Return the [x, y] coordinate for the center point of the cell that contains the specified text.  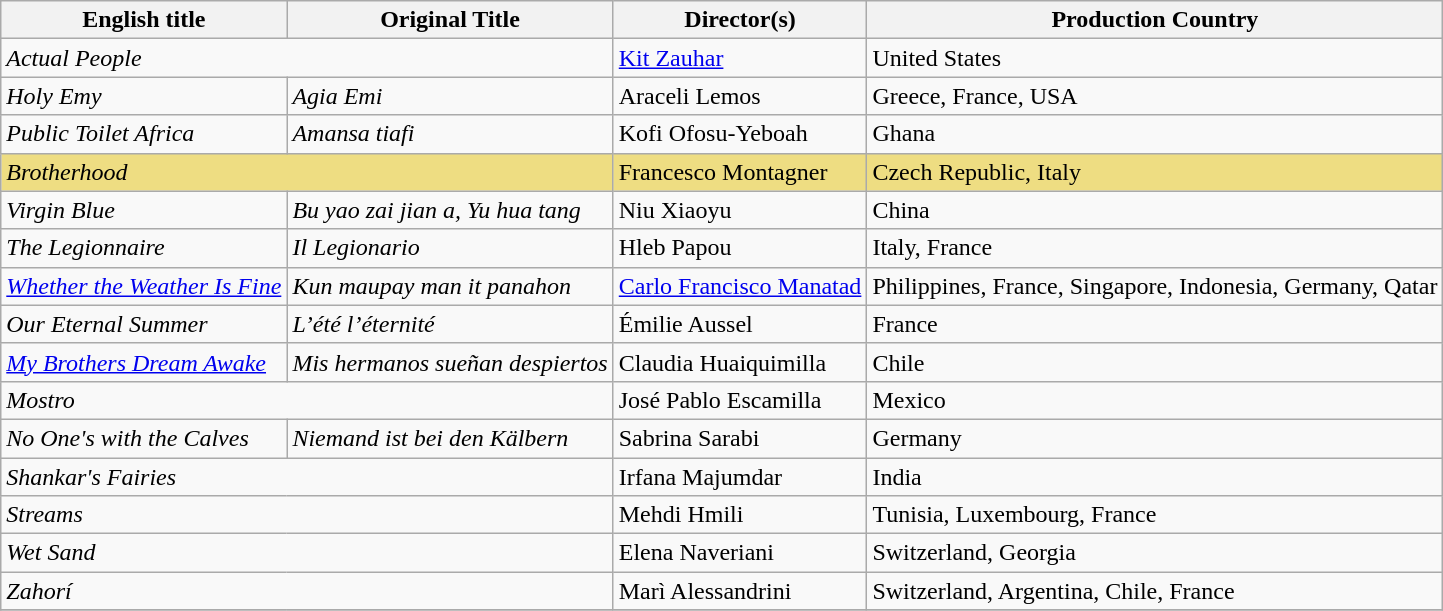
Tunisia, Luxembourg, France [1155, 515]
Émilie Aussel [740, 324]
Chile [1155, 362]
Carlo Francisco Manatad [740, 286]
Director(s) [740, 20]
Bu yao zai jian a, Yu hua tang [450, 210]
Production Country [1155, 20]
Holy Emy [144, 96]
United States [1155, 58]
Niu Xiaoyu [740, 210]
Greece, France, USA [1155, 96]
No One's with the Calves [144, 438]
Claudia Huaiquimilla [740, 362]
Ghana [1155, 134]
Virgin Blue [144, 210]
Original Title [450, 20]
India [1155, 477]
Philippines, France, Singapore, Indonesia, Germany, Qatar [1155, 286]
Wet Sand [307, 553]
Switzerland, Georgia [1155, 553]
Araceli Lemos [740, 96]
José Pablo Escamilla [740, 400]
Our Eternal Summer [144, 324]
Amansa tiafi [450, 134]
Kofi Ofosu-Yeboah [740, 134]
Marì Alessandrini [740, 591]
France [1155, 324]
Brotherhood [307, 172]
Actual People [307, 58]
Kun maupay man it panahon [450, 286]
Mexico [1155, 400]
Mostro [307, 400]
Mis hermanos sueñan despiertos [450, 362]
English title [144, 20]
Mehdi Hmili [740, 515]
Agia Emi [450, 96]
Shankar's Fairies [307, 477]
Sabrina Sarabi [740, 438]
My Brothers Dream Awake [144, 362]
Public Toilet Africa [144, 134]
Czech Republic, Italy [1155, 172]
Streams [307, 515]
Whether the Weather Is Fine [144, 286]
China [1155, 210]
Elena Naveriani [740, 553]
Niemand ist bei den Kälbern [450, 438]
Switzerland, Argentina, Chile, France [1155, 591]
Kit Zauhar [740, 58]
The Legionnaire [144, 248]
Il Legionario [450, 248]
Zahorí [307, 591]
Italy, France [1155, 248]
L’été l’éternité [450, 324]
Germany [1155, 438]
Francesco Montagner [740, 172]
Hleb Papou [740, 248]
Irfana Majumdar [740, 477]
